Extract the (x, y) coordinate from the center of the cell holding the provided text.  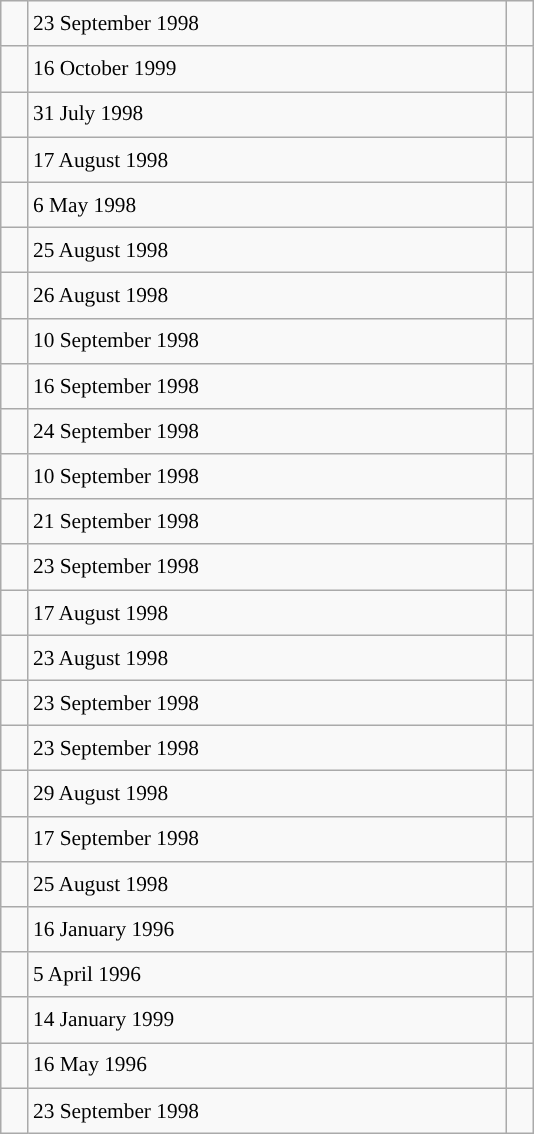
26 August 1998 (267, 296)
5 April 1996 (267, 974)
14 January 1999 (267, 1020)
16 May 1996 (267, 1066)
31 July 1998 (267, 114)
16 October 1999 (267, 68)
23 August 1998 (267, 658)
6 May 1998 (267, 204)
29 August 1998 (267, 794)
21 September 1998 (267, 522)
24 September 1998 (267, 432)
17 September 1998 (267, 838)
16 January 1996 (267, 930)
16 September 1998 (267, 386)
